Find where the given text appears and provide that cell's center as [x, y] coordinate. 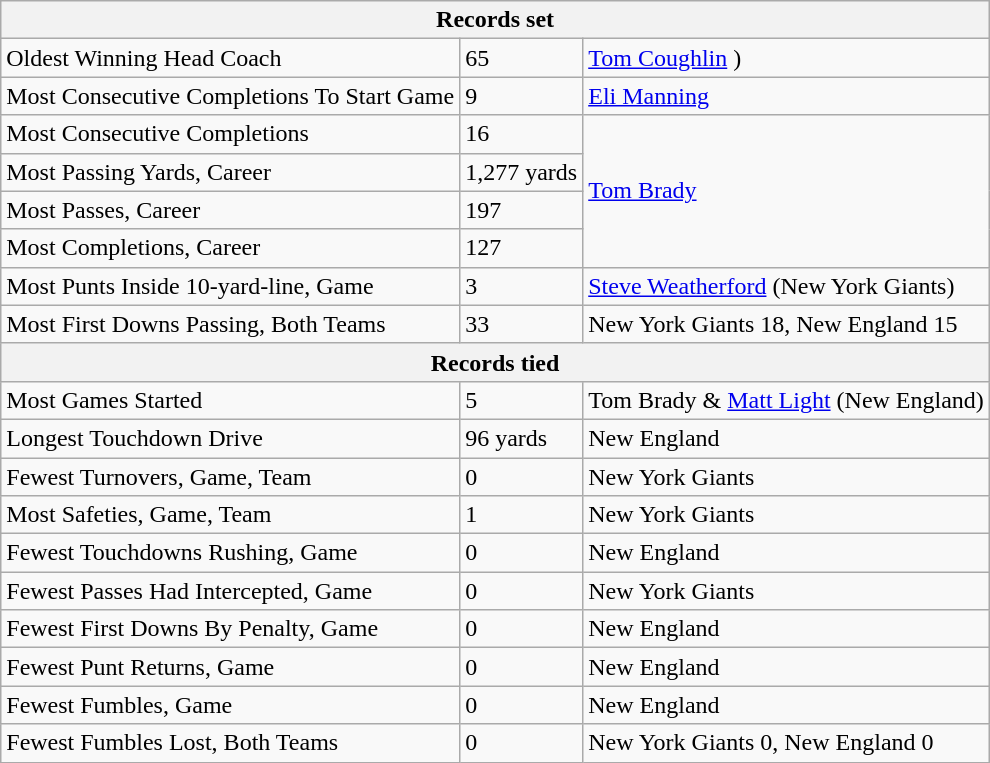
197 [522, 210]
Tom Coughlin ) [786, 58]
New York Giants 18, New England 15 [786, 324]
Most Passes, Career [230, 210]
Steve Weatherford (New York Giants) [786, 286]
Eli Manning [786, 96]
Longest Touchdown Drive [230, 438]
Most Completions, Career [230, 248]
65 [522, 58]
Fewest Punt Returns, Game [230, 667]
Records tied [496, 362]
Fewest Fumbles, Game [230, 705]
Records set [496, 20]
Most Punts Inside 10-yard-line, Game [230, 286]
Tom Brady & Matt Light (New England) [786, 400]
5 [522, 400]
Fewest Touchdowns Rushing, Game [230, 553]
Most Passing Yards, Career [230, 172]
Most First Downs Passing, Both Teams [230, 324]
Tom Brady [786, 191]
Most Consecutive Completions To Start Game [230, 96]
33 [522, 324]
16 [522, 134]
Fewest Passes Had Intercepted, Game [230, 591]
Most Consecutive Completions [230, 134]
Oldest Winning Head Coach [230, 58]
Fewest Turnovers, Game, Team [230, 477]
1 [522, 515]
1,277 yards [522, 172]
Fewest First Downs By Penalty, Game [230, 629]
9 [522, 96]
96 yards [522, 438]
127 [522, 248]
3 [522, 286]
Most Safeties, Game, Team [230, 515]
New York Giants 0, New England 0 [786, 743]
Most Games Started [230, 400]
Fewest Fumbles Lost, Both Teams [230, 743]
